Return the (X, Y) coordinate for the center point of the cell that contains the specified text.  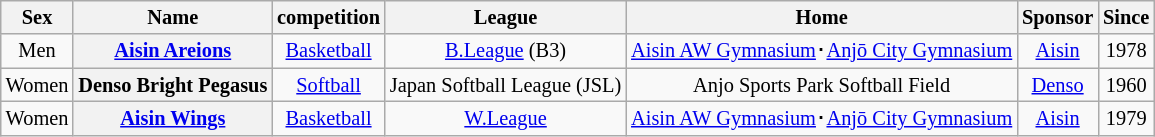
competition (328, 17)
Japan Softball League (JSL) (506, 85)
Anjo Sports Park Softball Field (822, 85)
1978 (1126, 51)
Denso (1058, 85)
B.League (B3) (506, 51)
Denso Bright Pegasus (172, 85)
Sex (38, 17)
Sponsor (1058, 17)
Aisin Areions (172, 51)
Men (38, 51)
Aisin Wings (172, 118)
1979 (1126, 118)
Softball (328, 85)
Since (1126, 17)
Name (172, 17)
League (506, 17)
Home (822, 17)
1960 (1126, 85)
W.League (506, 118)
